Scan for the cell matching the given text and deliver its [X, Y] coordinate at center. 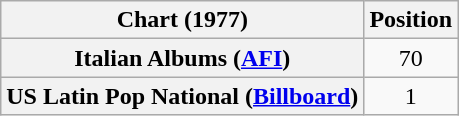
Position [411, 20]
Chart (1977) [182, 20]
US Latin Pop National (Billboard) [182, 96]
Italian Albums (AFI) [182, 58]
70 [411, 58]
1 [411, 96]
